Output the (X, Y) coordinate of the center of the cell containing the given text.  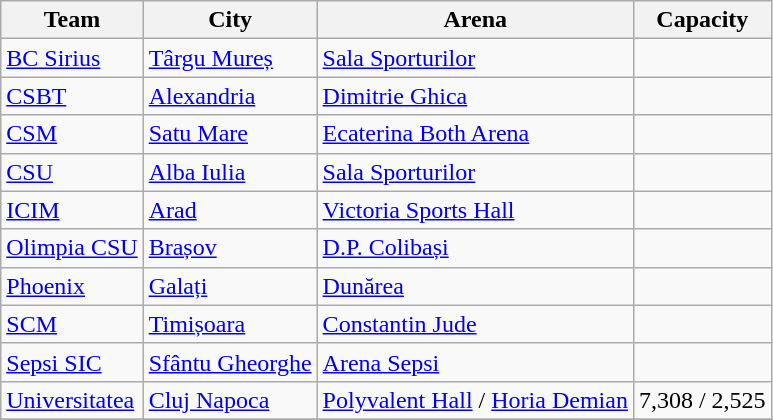
Victoria Sports Hall (475, 210)
Timișoara (230, 324)
CSBT (72, 96)
Alba Iulia (230, 172)
Sfântu Gheorghe (230, 362)
Arena Sepsi (475, 362)
D.P. Colibași (475, 248)
Universitatea (72, 400)
SCM (72, 324)
Dimitrie Ghica (475, 96)
CSM (72, 134)
Arad (230, 210)
Ecaterina Both Arena (475, 134)
Olimpia CSU (72, 248)
Sepsi SIC (72, 362)
City (230, 20)
7,308 / 2,525 (702, 400)
CSU (72, 172)
BC Sirius (72, 58)
ICIM (72, 210)
Brașov (230, 248)
Team (72, 20)
Dunărea (475, 286)
Alexandria (230, 96)
Arena (475, 20)
Cluj Napoca (230, 400)
Phoenix (72, 286)
Satu Mare (230, 134)
Târgu Mureș (230, 58)
Constantin Jude (475, 324)
Polyvalent Hall / Horia Demian (475, 400)
Capacity (702, 20)
Galați (230, 286)
